From the cell containing the given text, extract its center point as (x, y) coordinate. 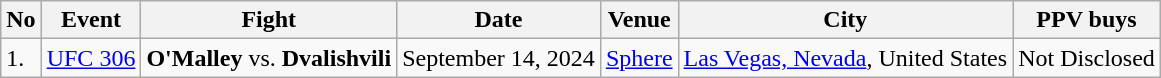
Sphere (639, 58)
PPV buys (1087, 20)
Venue (639, 20)
1. (21, 58)
Event (91, 20)
Fight (269, 20)
City (846, 20)
September 14, 2024 (499, 58)
Not Disclosed (1087, 58)
O'Malley vs. Dvalishvili (269, 58)
Date (499, 20)
No (21, 20)
Las Vegas, Nevada, United States (846, 58)
UFC 306 (91, 58)
